Detect which cell encompasses the target text, then output its [x, y] center coordinate. 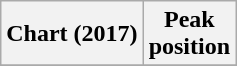
Chart (2017) [72, 34]
Peak position [189, 34]
